Output the [x, y] coordinate of the center of the cell containing the given text.  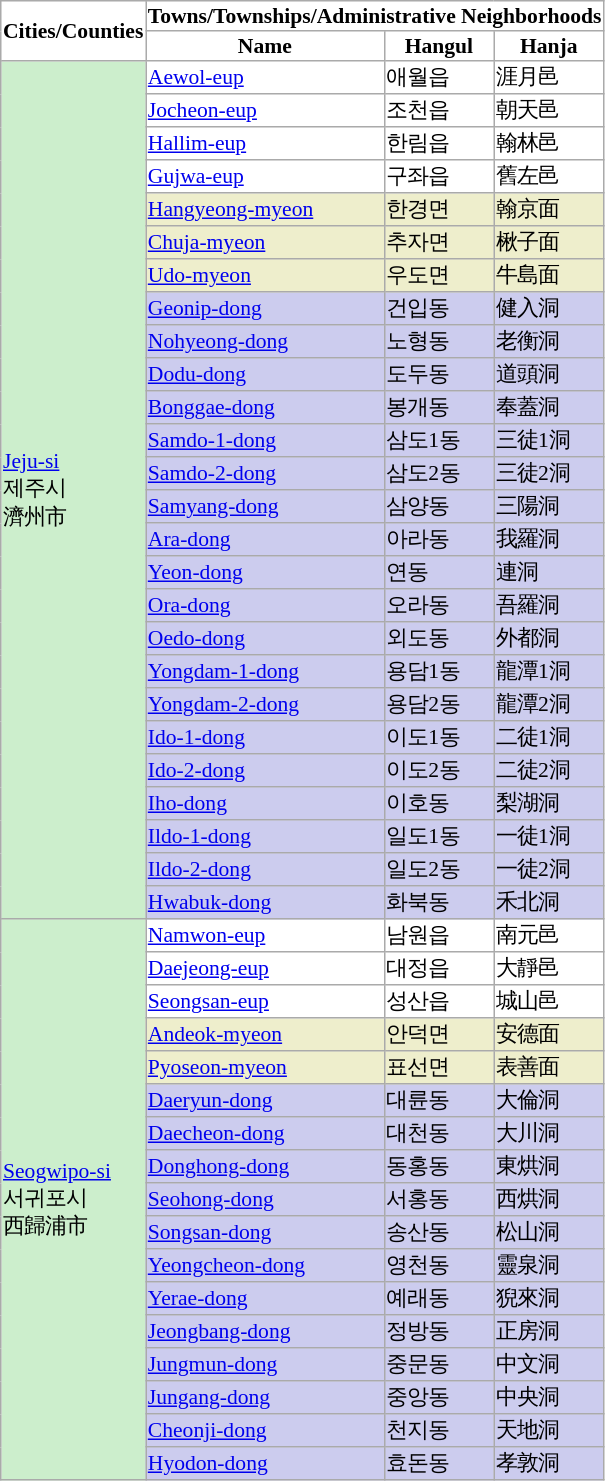
우도면 [439, 276]
효돈동 [439, 1464]
Ildo-1-dong [265, 836]
봉개동 [439, 408]
牛島面 [549, 276]
오라동 [439, 606]
中央洞 [549, 1398]
Daecheon-dong [265, 1134]
正房洞 [549, 1332]
Seongsan-eup [265, 1002]
일도1동 [439, 836]
Donghong-dong [265, 1166]
猊來洞 [549, 1298]
Yeongcheon-dong [265, 1266]
大倫洞 [549, 1100]
용담2동 [439, 704]
Name [265, 46]
예래동 [439, 1298]
Samdo-1-dong [265, 440]
天地洞 [549, 1430]
삼양동 [439, 506]
涯月邑 [549, 78]
Andeok-myeon [265, 1034]
Towns/Townships/Administrative Neighborhoods [375, 16]
Ido-2-dong [265, 770]
중문동 [439, 1364]
Nohyeong-dong [265, 342]
Hangyeong-myeon [265, 210]
吾羅洞 [549, 606]
Songsan-dong [265, 1232]
추자면 [439, 242]
Jeongbang-dong [265, 1332]
Gujwa-eup [265, 176]
Udo-myeon [265, 276]
도두동 [439, 374]
舊左邑 [549, 176]
靈泉洞 [549, 1266]
Yongdam-1-dong [265, 672]
連洞 [549, 572]
三陽洞 [549, 506]
二徒2洞 [549, 770]
南元邑 [549, 936]
화북동 [439, 902]
Pyoseon-myeon [265, 1068]
翰京面 [549, 210]
성산읍 [439, 1002]
Hyodon-dong [265, 1464]
Samdo-2-dong [265, 474]
Chuja-myeon [265, 242]
연동 [439, 572]
東烘洞 [549, 1166]
大川洞 [549, 1134]
한림읍 [439, 144]
Hanja [549, 46]
朝天邑 [549, 110]
Ara-dong [265, 540]
安德面 [549, 1034]
Daeryun-dong [265, 1100]
Cheonji-dong [265, 1430]
용담1동 [439, 672]
Cities/Counties [74, 31]
삼도2동 [439, 474]
천지동 [439, 1430]
Hwabuk-dong [265, 902]
Namwon-eup [265, 936]
중앙동 [439, 1398]
외도동 [439, 638]
一徒2洞 [549, 870]
楸子面 [549, 242]
영천동 [439, 1266]
Bonggae-dong [265, 408]
龍潭1洞 [549, 672]
奉蓋洞 [549, 408]
Aewol-eup [265, 78]
Jeju-si제주시濟州市 [74, 490]
삼도1동 [439, 440]
龍潭2洞 [549, 704]
대륜동 [439, 1100]
Yongdam-2-dong [265, 704]
남원읍 [439, 936]
Ildo-2-dong [265, 870]
Samyang-dong [265, 506]
Dodu-dong [265, 374]
Geonip-dong [265, 308]
Yerae-dong [265, 1298]
정방동 [439, 1332]
Hallim-eup [265, 144]
구좌읍 [439, 176]
Ora-dong [265, 606]
일도2동 [439, 870]
三徒1洞 [549, 440]
Seohong-dong [265, 1200]
대천동 [439, 1134]
안덕면 [439, 1034]
건입동 [439, 308]
Yeon-dong [265, 572]
孝敦洞 [549, 1464]
一徒1洞 [549, 836]
Daejeong-eup [265, 968]
翰林邑 [549, 144]
西烘洞 [549, 1200]
表善面 [549, 1068]
老衡洞 [549, 342]
城山邑 [549, 1002]
아라동 [439, 540]
대정읍 [439, 968]
Jocheon-eup [265, 110]
조천읍 [439, 110]
표선면 [439, 1068]
外都洞 [549, 638]
Seogwipo-si서귀포시西歸浦市 [74, 1200]
송산동 [439, 1232]
이호동 [439, 804]
노형동 [439, 342]
한경면 [439, 210]
道頭洞 [549, 374]
이도2동 [439, 770]
Jungmun-dong [265, 1364]
大靜邑 [549, 968]
Oedo-dong [265, 638]
Ido-1-dong [265, 738]
松山洞 [549, 1232]
三徒2洞 [549, 474]
애월읍 [439, 78]
Hangul [439, 46]
我羅洞 [549, 540]
이도1동 [439, 738]
中文洞 [549, 1364]
禾北洞 [549, 902]
동홍동 [439, 1166]
二徒1洞 [549, 738]
Iho-dong [265, 804]
Jungang-dong [265, 1398]
梨湖洞 [549, 804]
서홍동 [439, 1200]
健入洞 [549, 308]
